Extract the (X, Y) coordinate from the center of the cell holding the provided text.  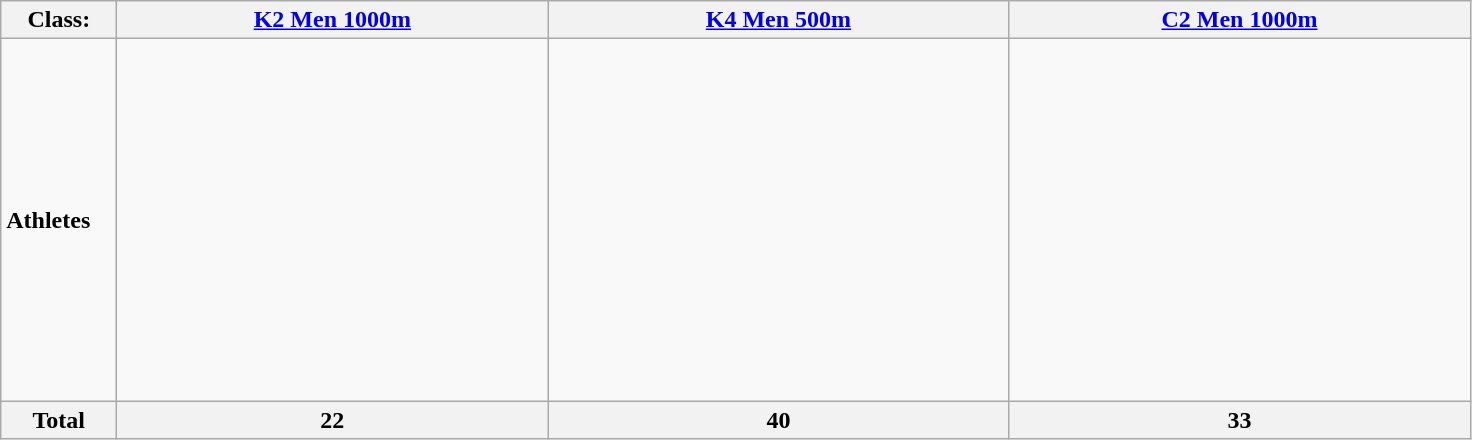
Total (59, 420)
Class: (59, 20)
C2 Men 1000m (1240, 20)
Athletes (59, 220)
22 (332, 420)
33 (1240, 420)
K4 Men 500m (778, 20)
K2 Men 1000m (332, 20)
40 (778, 420)
